Return (x, y) of the center of cell containing provided text 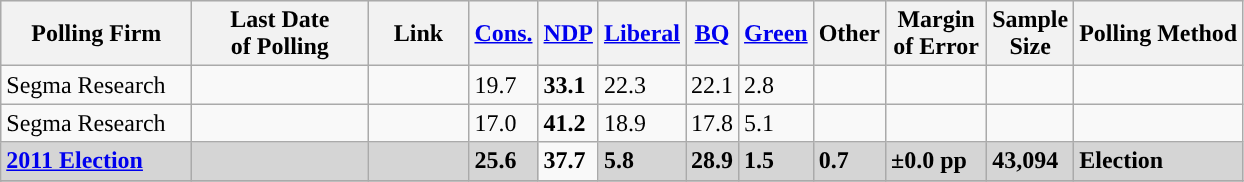
Green (776, 34)
Election (1158, 161)
Marginof Error (936, 34)
SampleSize (1030, 34)
NDP (568, 34)
Liberal (642, 34)
0.7 (849, 161)
22.1 (712, 85)
Cons. (504, 34)
Polling Firm (96, 34)
1.5 (776, 161)
2011 Election (96, 161)
19.7 (504, 85)
Last Dateof Polling (280, 34)
2.8 (776, 85)
5.1 (776, 123)
22.3 (642, 85)
Polling Method (1158, 34)
Link (418, 34)
17.0 (504, 123)
28.9 (712, 161)
37.7 (568, 161)
17.8 (712, 123)
±0.0 pp (936, 161)
43,094 (1030, 161)
5.8 (642, 161)
BQ (712, 34)
33.1 (568, 85)
41.2 (568, 123)
25.6 (504, 161)
18.9 (642, 123)
Other (849, 34)
